Locate the cell with the specified text and output its (x, y) center coordinate. 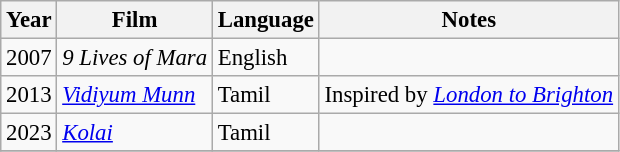
Year (29, 20)
Kolai (135, 133)
9 Lives of Mara (135, 58)
Film (135, 20)
2007 (29, 58)
Inspired by London to Brighton (468, 95)
Notes (468, 20)
2023 (29, 133)
English (266, 58)
Language (266, 20)
2013 (29, 95)
Vidiyum Munn (135, 95)
